Extract the (X, Y) coordinate from the center of the cell holding the provided text.  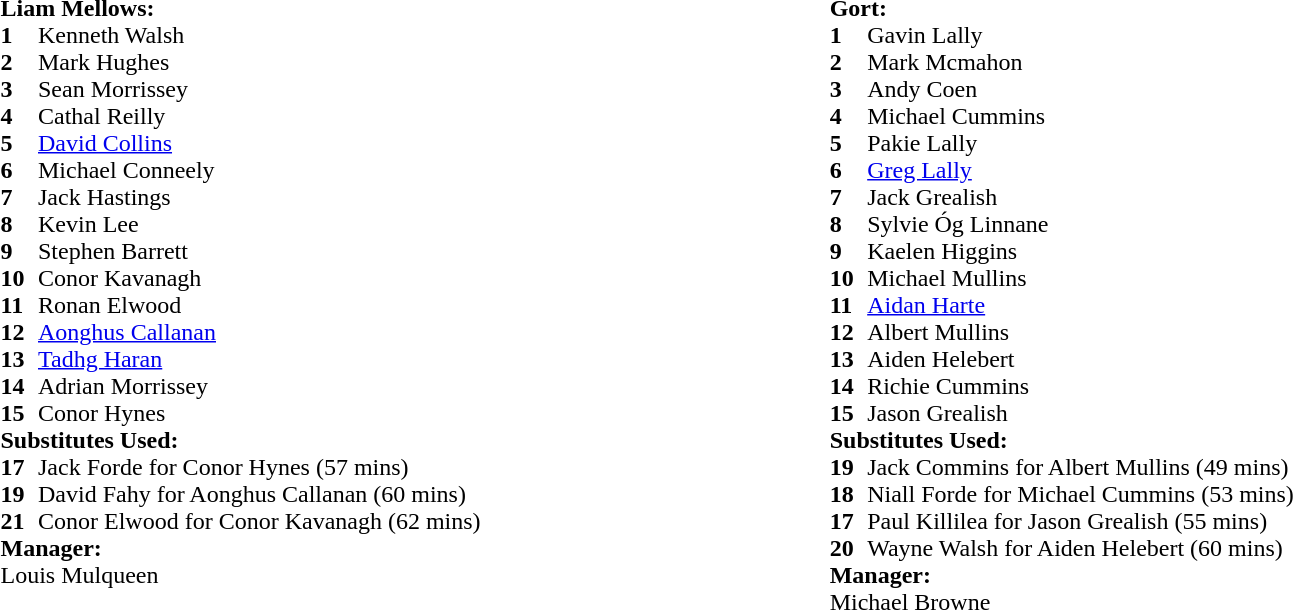
Ronan Elwood (260, 306)
David Fahy for Aonghus Callanan (60 mins) (260, 494)
Conor Kavanagh (260, 278)
Cathal Reilly (260, 116)
Stephen Barrett (260, 252)
Manager: (240, 548)
Louis Mulqueen (240, 576)
Tadhg Haran (260, 360)
Conor Hynes (260, 414)
Conor Elwood for Conor Kavanagh (62 mins) (260, 522)
21 (19, 522)
Substitutes Used: (240, 440)
Kenneth Walsh (260, 36)
David Collins (260, 144)
Michael Conneely (260, 170)
18 (849, 494)
Adrian Morrissey (260, 386)
20 (849, 548)
Sean Morrissey (260, 90)
Kevin Lee (260, 224)
Mark Hughes (260, 62)
Jack Forde for Conor Hynes (57 mins) (260, 468)
Jack Hastings (260, 198)
Aonghus Callanan (260, 332)
